Output the (X, Y) coordinate of the center of the cell containing the given text.  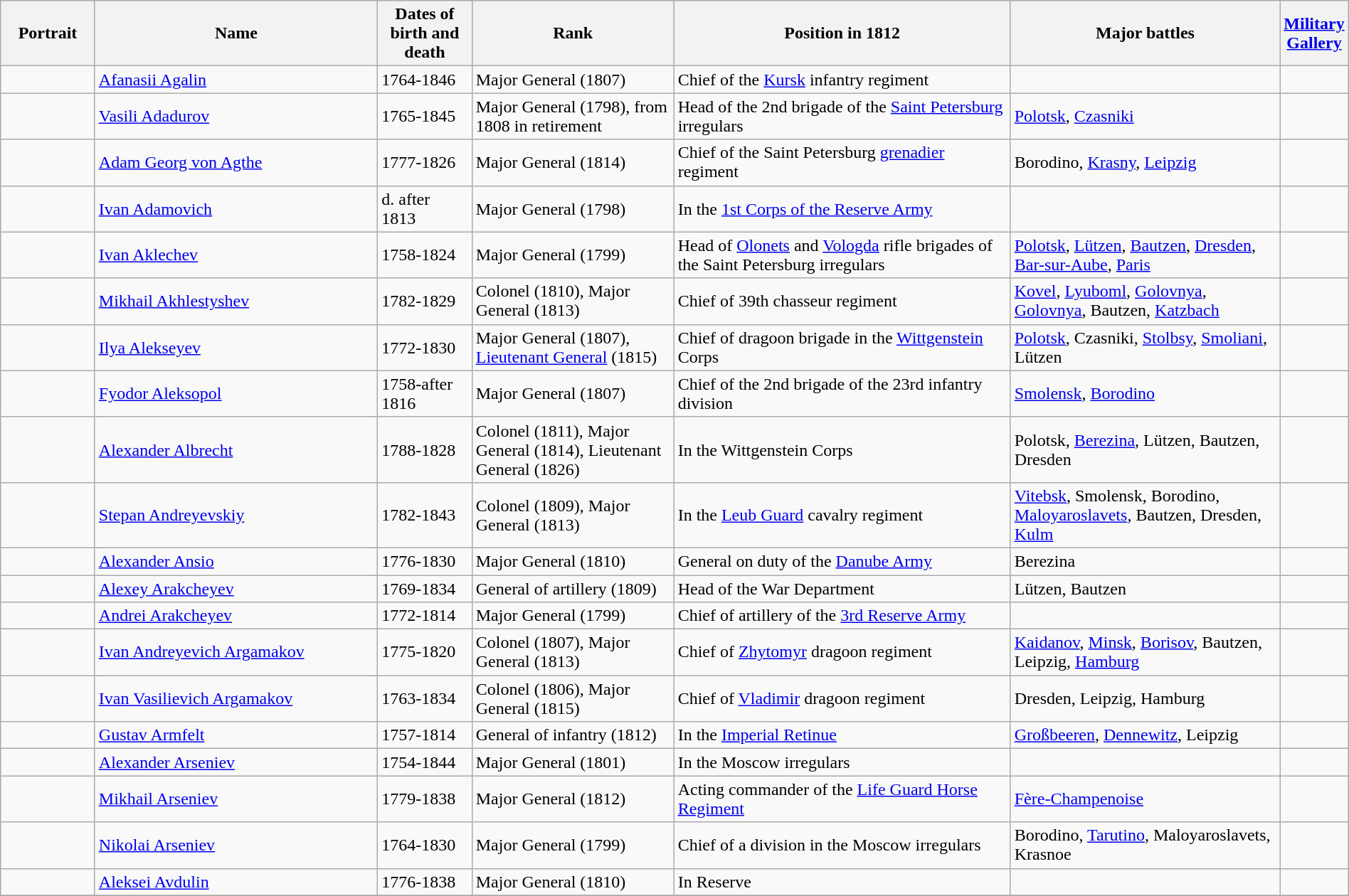
General of artillery (1809) (573, 588)
Berezina (1146, 561)
Colonel (1810), Major General (1813) (573, 302)
d. after 1813 (425, 209)
1779-1838 (425, 799)
Chief of a division in the Moscow irregulars (842, 845)
Major General (1801) (573, 762)
Andrei Arakcheyev (236, 616)
Chief of 39th chasseur regiment (842, 302)
Aleksei Avdulin (236, 882)
Fyodor Aleksopol (236, 394)
Alexey Arakcheyev (236, 588)
Major General (1814) (573, 162)
1758-1824 (425, 255)
1754-1844 (425, 762)
1776-1830 (425, 561)
In the Moscow irregulars (842, 762)
Ivan Aklechev (236, 255)
1772-1830 (425, 347)
Adam Georg von Agthe (236, 162)
Colonel (1811), Major General (1814), Lieutenant General (1826) (573, 449)
Chief of Vladimir dragoon regiment (842, 698)
Head of the 2nd brigade of the Saint Petersburg irregulars (842, 117)
1772-1814 (425, 616)
1769-1834 (425, 588)
Acting commander of the Life Guard Horse Regiment (842, 799)
1764-1846 (425, 80)
In the Imperial Retinue (842, 735)
General on duty of the Danube Army (842, 561)
1757-1814 (425, 735)
Ilya Alekseyev (236, 347)
Major General (1798) (573, 209)
Alexander Ansio (236, 561)
1765-1845 (425, 117)
Lützen, Bautzen (1146, 588)
Chief of the Kursk infantry regiment (842, 80)
Chief of dragoon brigade in the Wittgenstein Corps (842, 347)
Borodino, Tarutino, Maloyaroslavets, Krasnoe (1146, 845)
In the Leub Guard cavalry regiment (842, 515)
Polotsk, Czasniki (1146, 117)
1763-1834 (425, 698)
Major General (1812) (573, 799)
Stepan Andreyevskiy (236, 515)
Dresden, Leipzig, Hamburg (1146, 698)
General of infantry (1812) (573, 735)
In the 1st Corps of the Reserve Army (842, 209)
Borodino, Krasny, Leipzig (1146, 162)
1782-1829 (425, 302)
Dates of birth and death (425, 33)
1782-1843 (425, 515)
Head of Olonets and Vologda rifle brigades of the Saint Petersburg irregulars (842, 255)
Military Gallery (1314, 33)
Kaidanov, Minsk, Borisov, Bautzen, Leipzig, Hamburg (1146, 653)
Kovel, Lyuboml, Golovnya, Golovnya, Bautzen, Katzbach (1146, 302)
Polotsk, Czasniki, Stolbsy, Smoliani, Lützen (1146, 347)
Gustav Armfelt (236, 735)
Head of the War Department (842, 588)
Nikolai Arseniev (236, 845)
Großbeeren, Dennewitz, Leipzig (1146, 735)
Rank (573, 33)
Major General (1807), Lieutenant General (1815) (573, 347)
Chief of the 2nd brigade of the 23rd infantry division (842, 394)
1764-1830 (425, 845)
Ivan Adamovich (236, 209)
Chief of artillery of the 3rd Reserve Army (842, 616)
Portrait (48, 33)
1788-1828 (425, 449)
Ivan Vasilievich Argamakov (236, 698)
Polotsk, Lützen, Bautzen, Dresden, Bar-sur-Aube, Paris (1146, 255)
In Reserve (842, 882)
Vitebsk, Smolensk, Borodino, Maloyaroslavets, Bautzen, Dresden, Kulm (1146, 515)
Major General (1798), from 1808 in retirement (573, 117)
1777-1826 (425, 162)
Vasili Adadurov (236, 117)
Smolensk, Borodino (1146, 394)
Major battles (1146, 33)
Chief of the Saint Petersburg grenadier regiment (842, 162)
In the Wittgenstein Corps (842, 449)
Chief of Zhytomyr dragoon regiment (842, 653)
Fère-Champenoise (1146, 799)
1775-1820 (425, 653)
Position in 1812 (842, 33)
Colonel (1807), Major General (1813) (573, 653)
Alexander Arseniev (236, 762)
Ivan Andreyevich Argamakov (236, 653)
Afanasii Agalin (236, 80)
Mikhail Akhlestyshev (236, 302)
Mikhail Arseniev (236, 799)
1776-1838 (425, 882)
Polotsk, Berezina, Lützen, Bautzen, Dresden (1146, 449)
Colonel (1806), Major General (1815) (573, 698)
1758-after 1816 (425, 394)
Alexander Albrecht (236, 449)
Name (236, 33)
Colonel (1809), Major General (1813) (573, 515)
